From the cell containing the given text, extract its center point as (x, y) coordinate. 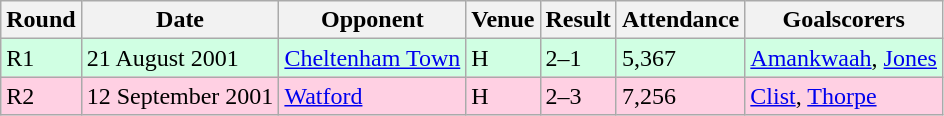
Round (41, 20)
Venue (503, 20)
Goalscorers (844, 20)
Cheltenham Town (372, 58)
Opponent (372, 20)
Amankwaah, Jones (844, 58)
Attendance (680, 20)
R1 (41, 58)
7,256 (680, 96)
Clist, Thorpe (844, 96)
Result (578, 20)
Date (180, 20)
21 August 2001 (180, 58)
Watford (372, 96)
2–1 (578, 58)
2–3 (578, 96)
R2 (41, 96)
12 September 2001 (180, 96)
5,367 (680, 58)
